Locate the cell with the specified text and output its (x, y) center coordinate. 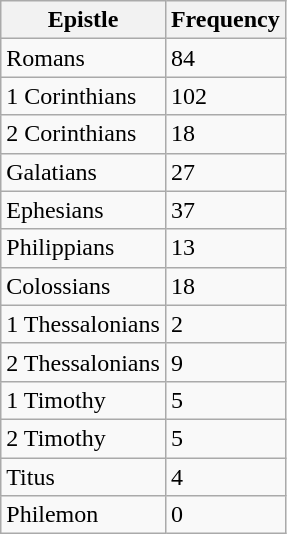
1 Thessalonians (84, 324)
Frequency (225, 20)
Epistle (84, 20)
2 Corinthians (84, 134)
1 Corinthians (84, 96)
4 (225, 477)
Colossians (84, 286)
1 Timothy (84, 400)
2 Thessalonians (84, 362)
Titus (84, 477)
13 (225, 248)
9 (225, 362)
37 (225, 210)
Philippians (84, 248)
Ephesians (84, 210)
2 (225, 324)
102 (225, 96)
2 Timothy (84, 438)
Philemon (84, 515)
Romans (84, 58)
Galatians (84, 172)
0 (225, 515)
27 (225, 172)
84 (225, 58)
